Find where the given text appears and provide that cell's center as [x, y] coordinate. 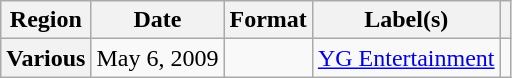
Date [158, 20]
Format [268, 20]
May 6, 2009 [158, 58]
Region [46, 20]
Label(s) [406, 20]
Various [46, 58]
YG Entertainment [406, 58]
